Determine the (X, Y) coordinate at the center of the cell enclosing the given text.  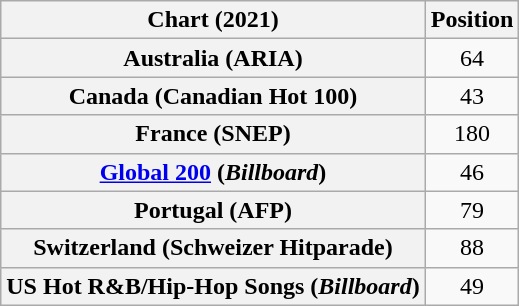
Australia (ARIA) (213, 58)
43 (472, 96)
88 (472, 248)
46 (472, 172)
Portugal (AFP) (213, 210)
Switzerland (Schweizer Hitparade) (213, 248)
Global 200 (Billboard) (213, 172)
49 (472, 286)
US Hot R&B/Hip-Hop Songs (Billboard) (213, 286)
Chart (2021) (213, 20)
79 (472, 210)
France (SNEP) (213, 134)
Position (472, 20)
180 (472, 134)
64 (472, 58)
Canada (Canadian Hot 100) (213, 96)
